From the cell containing the given text, extract its center point as (x, y) coordinate. 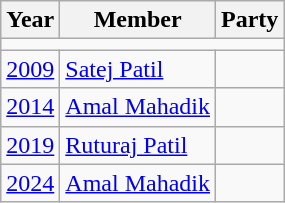
Member (138, 20)
Ruturaj Patil (138, 145)
2009 (30, 69)
Party (250, 20)
2014 (30, 107)
2024 (30, 183)
Year (30, 20)
Satej Patil (138, 69)
2019 (30, 145)
